Identify which cell holds the provided text, then report its (x, y) central coordinate. 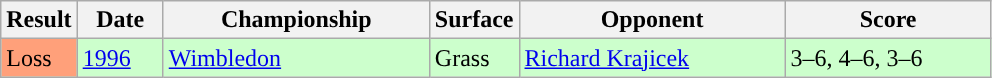
Opponent (652, 20)
Wimbledon (296, 58)
Championship (296, 20)
Date (120, 20)
Richard Krajicek (652, 58)
Surface (474, 20)
Loss (39, 58)
3–6, 4–6, 3–6 (888, 58)
Grass (474, 58)
Score (888, 20)
1996 (120, 58)
Result (39, 20)
